Find where the given text appears and provide that cell's center as [X, Y] coordinate. 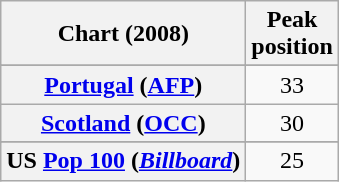
Chart (2008) [124, 34]
30 [292, 123]
Portugal (AFP) [124, 85]
33 [292, 85]
25 [292, 161]
US Pop 100 (Billboard) [124, 161]
Peakposition [292, 34]
Scotland (OCC) [124, 123]
